From the cell containing the given text, extract its center point as (X, Y) coordinate. 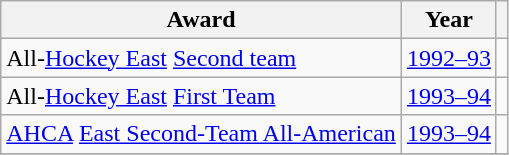
AHCA East Second-Team All-American (202, 134)
All-Hockey East Second team (202, 58)
All-Hockey East First Team (202, 96)
1992–93 (448, 58)
Award (202, 20)
Year (448, 20)
